Return [X, Y] of the center of cell containing provided text 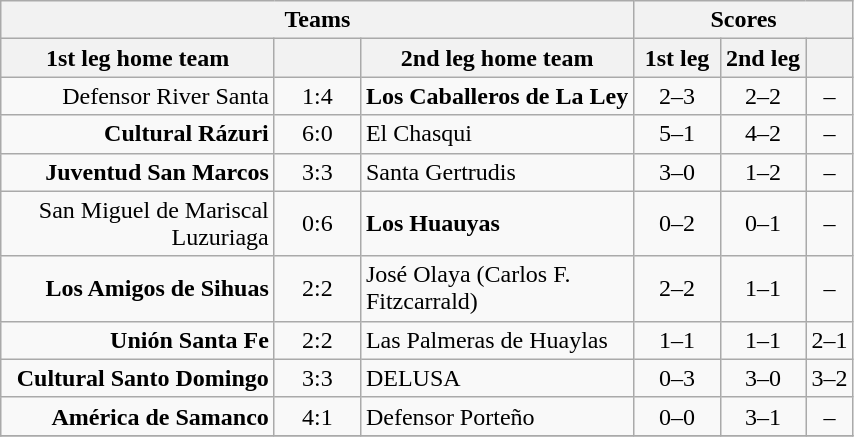
Los Huauyas [497, 224]
2nd leg [763, 58]
Defensor Porteño [497, 416]
DELUSA [497, 378]
1–2 [763, 172]
0–0 [677, 416]
Los Amigos de Sihuas [138, 288]
0–3 [677, 378]
3–1 [763, 416]
San Miguel de Mariscal Luzuriaga [138, 224]
Juventud San Marcos [138, 172]
0–1 [763, 224]
Teams [318, 20]
Defensor River Santa [138, 96]
Los Caballeros de La Ley [497, 96]
Unión Santa Fe [138, 340]
3–2 [830, 378]
Cultural Rázuri [138, 134]
José Olaya (Carlos F. Fitzcarrald) [497, 288]
5–1 [677, 134]
América de Samanco [138, 416]
2–1 [830, 340]
0:6 [317, 224]
2–3 [677, 96]
Las Palmeras de Huaylas [497, 340]
4:1 [317, 416]
0–2 [677, 224]
Santa Gertrudis [497, 172]
Cultural Santo Domingo [138, 378]
1:4 [317, 96]
1st leg home team [138, 58]
6:0 [317, 134]
1st leg [677, 58]
2nd leg home team [497, 58]
4–2 [763, 134]
Scores [744, 20]
El Chasqui [497, 134]
